Provide the [x, y] coordinate of the cell's center where the given text is located.  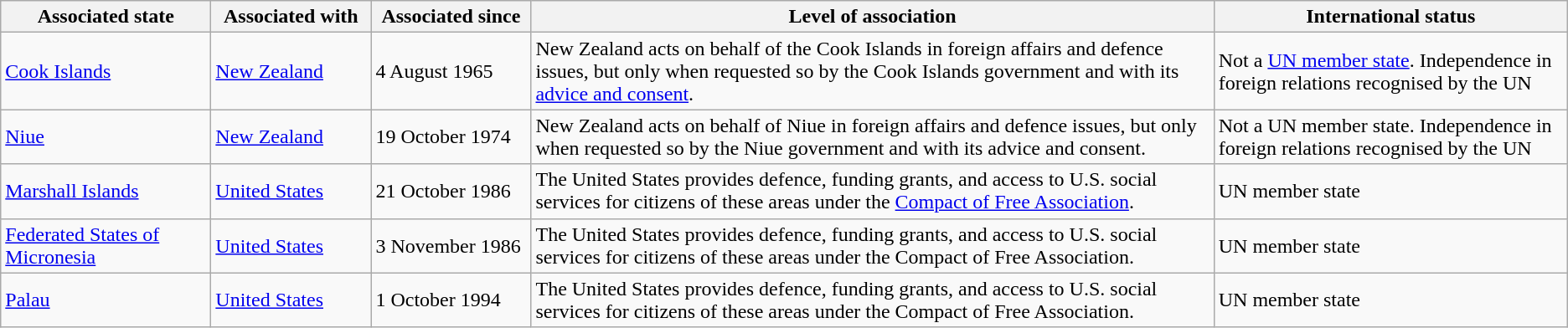
International status [1390, 17]
Cook Islands [106, 71]
Associated with [291, 17]
19 October 1974 [451, 137]
Associated since [451, 17]
Federated States of Micronesia [106, 246]
Niue [106, 137]
Level of association [873, 17]
4 August 1965 [451, 71]
Palau [106, 300]
21 October 1986 [451, 191]
Associated state [106, 17]
1 October 1994 [451, 300]
Marshall Islands [106, 191]
3 November 1986 [451, 246]
